Extract the [x, y] coordinate from the center of the cell holding the provided text.  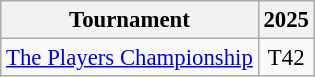
Tournament [130, 20]
T42 [286, 58]
2025 [286, 20]
The Players Championship [130, 58]
